Identify which cell holds the provided text, then report its [x, y] central coordinate. 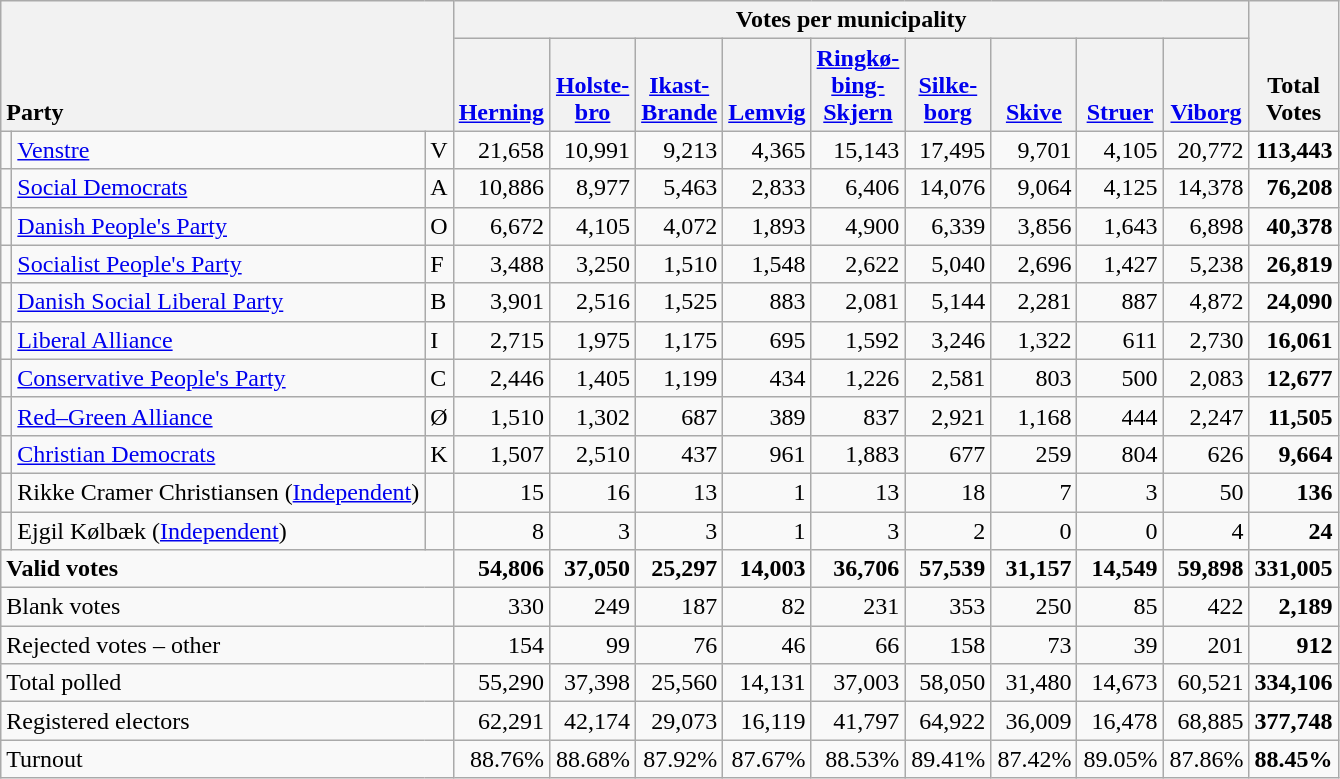
Danish People's Party [218, 226]
7 [1034, 492]
353 [948, 607]
37,398 [593, 683]
54,806 [501, 569]
88.68% [593, 759]
2,622 [858, 264]
444 [1120, 416]
Rikke Cramer Christiansen (Independent) [218, 492]
15 [501, 492]
912 [1294, 645]
25,297 [680, 569]
6,339 [948, 226]
4,125 [1120, 188]
331,005 [1294, 569]
14,131 [767, 683]
1,507 [501, 454]
250 [1034, 607]
Registered electors [227, 721]
36,706 [858, 569]
2,696 [1034, 264]
Skive [1034, 85]
1,322 [1034, 340]
Lemvig [767, 85]
36,009 [1034, 721]
4,872 [1206, 302]
187 [680, 607]
20,772 [1206, 150]
11,505 [1294, 416]
113,443 [1294, 150]
Turnout [227, 759]
500 [1120, 378]
Herning [501, 85]
62,291 [501, 721]
2,281 [1034, 302]
Votes per municipality [851, 20]
K [439, 454]
626 [1206, 454]
422 [1206, 607]
1,883 [858, 454]
961 [767, 454]
24 [1294, 531]
31,157 [1034, 569]
V [439, 150]
1,893 [767, 226]
5,040 [948, 264]
89.41% [948, 759]
16,478 [1120, 721]
17,495 [948, 150]
158 [948, 645]
837 [858, 416]
24,090 [1294, 302]
18 [948, 492]
2,516 [593, 302]
A [439, 188]
201 [1206, 645]
389 [767, 416]
2,510 [593, 454]
Valid votes [227, 569]
85 [1120, 607]
Viborg [1206, 85]
76 [680, 645]
330 [501, 607]
2,921 [948, 416]
Red–Green Alliance [218, 416]
1,405 [593, 378]
88.45% [1294, 759]
57,539 [948, 569]
14,378 [1206, 188]
87.67% [767, 759]
Ringkø- bing- Skjern [858, 85]
Ejgil Kølbæk (Independent) [218, 531]
16,119 [767, 721]
87.42% [1034, 759]
46 [767, 645]
437 [680, 454]
6,672 [501, 226]
87.86% [1206, 759]
50 [1206, 492]
76,208 [1294, 188]
1,525 [680, 302]
Ø [439, 416]
2 [948, 531]
Total Votes [1294, 66]
39 [1120, 645]
4,365 [767, 150]
14,549 [1120, 569]
1,199 [680, 378]
887 [1120, 302]
12,677 [1294, 378]
883 [767, 302]
1,302 [593, 416]
42,174 [593, 721]
99 [593, 645]
Christian Democrats [218, 454]
10,991 [593, 150]
687 [680, 416]
Party [227, 66]
695 [767, 340]
2,446 [501, 378]
3,488 [501, 264]
2,081 [858, 302]
1,427 [1120, 264]
31,480 [1034, 683]
41,797 [858, 721]
377,748 [1294, 721]
Socialist People's Party [218, 264]
89.05% [1120, 759]
249 [593, 607]
136 [1294, 492]
1,548 [767, 264]
55,290 [501, 683]
4 [1206, 531]
73 [1034, 645]
Ikast- Brande [680, 85]
66 [858, 645]
334,106 [1294, 683]
3,246 [948, 340]
5,463 [680, 188]
1,592 [858, 340]
59,898 [1206, 569]
Rejected votes – other [227, 645]
68,885 [1206, 721]
2,730 [1206, 340]
82 [767, 607]
Venstre [218, 150]
Silke- borg [948, 85]
Liberal Alliance [218, 340]
9,213 [680, 150]
14,076 [948, 188]
29,073 [680, 721]
B [439, 302]
14,673 [1120, 683]
37,003 [858, 683]
Danish Social Liberal Party [218, 302]
15,143 [858, 150]
64,922 [948, 721]
3,901 [501, 302]
3,250 [593, 264]
16,061 [1294, 340]
803 [1034, 378]
25,560 [680, 683]
88.76% [501, 759]
6,406 [858, 188]
16 [593, 492]
8 [501, 531]
8,977 [593, 188]
5,144 [948, 302]
1,643 [1120, 226]
60,521 [1206, 683]
21,658 [501, 150]
1,175 [680, 340]
2,189 [1294, 607]
677 [948, 454]
434 [767, 378]
1,168 [1034, 416]
804 [1120, 454]
14,003 [767, 569]
58,050 [948, 683]
9,701 [1034, 150]
Struer [1120, 85]
3,856 [1034, 226]
87.92% [680, 759]
2,247 [1206, 416]
Blank votes [227, 607]
4,900 [858, 226]
Holste- bro [593, 85]
88.53% [858, 759]
10,886 [501, 188]
2,833 [767, 188]
C [439, 378]
9,664 [1294, 454]
Conservative People's Party [218, 378]
Social Democrats [218, 188]
37,050 [593, 569]
O [439, 226]
154 [501, 645]
2,715 [501, 340]
6,898 [1206, 226]
231 [858, 607]
5,238 [1206, 264]
I [439, 340]
Total polled [227, 683]
259 [1034, 454]
611 [1120, 340]
1,975 [593, 340]
40,378 [1294, 226]
2,083 [1206, 378]
4,072 [680, 226]
1,226 [858, 378]
26,819 [1294, 264]
F [439, 264]
9,064 [1034, 188]
2,581 [948, 378]
